Find where the given text appears and provide that cell's center as (x, y) coordinate. 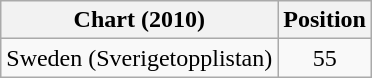
Position (325, 20)
Sweden (Sverigetopplistan) (140, 58)
Chart (2010) (140, 20)
55 (325, 58)
